Locate the cell with the specified text and output its (X, Y) center coordinate. 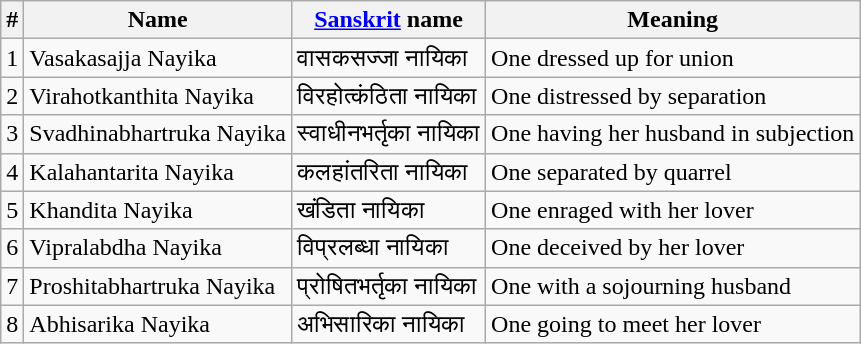
अभिसारिका नायिका (388, 324)
Virahotkanthita Nayika (158, 96)
विप्रलब्धा नायिका (388, 248)
Sanskrit name (388, 20)
विरहोत्कंठिता नायिका (388, 96)
स्वाधीनभर्तृका नायिका (388, 134)
Abhisarika Nayika (158, 324)
One distressed by separation (673, 96)
3 (12, 134)
प्रोषितभर्तृका नायिका (388, 286)
1 (12, 58)
One separated by quarrel (673, 172)
Vasakasajja Nayika (158, 58)
Meaning (673, 20)
Proshitabhartruka Nayika (158, 286)
Svadhinabhartruka Nayika (158, 134)
Vipralabdha Nayika (158, 248)
# (12, 20)
One going to meet her lover (673, 324)
6 (12, 248)
5 (12, 210)
Name (158, 20)
One enraged with her lover (673, 210)
2 (12, 96)
One having her husband in subjection (673, 134)
One dressed up for union (673, 58)
Kalahantarita Nayika (158, 172)
खंडिता नायिका (388, 210)
4 (12, 172)
कलहांतरिता नायिका (388, 172)
वासकसज्जा नायिका (388, 58)
Khandita Nayika (158, 210)
8 (12, 324)
One deceived by her lover (673, 248)
One with a sojourning husband (673, 286)
7 (12, 286)
